Provide the [x, y] coordinate of the cell's center where the given text is located.  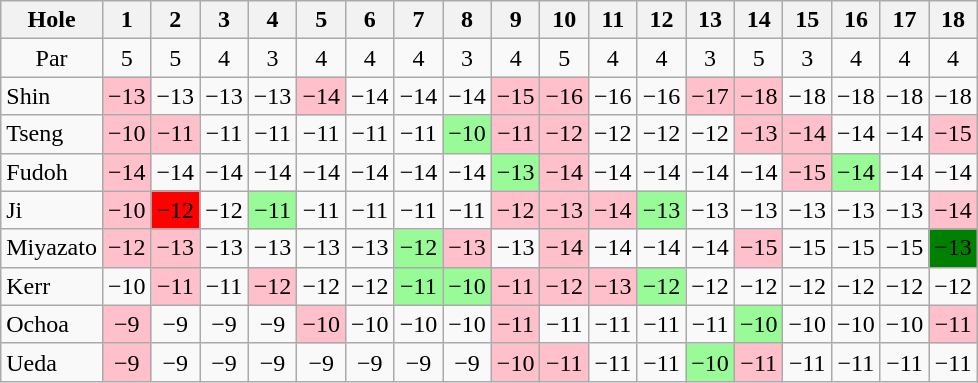
Fudoh [52, 172]
Ueda [52, 362]
Ochoa [52, 324]
Shin [52, 96]
10 [564, 20]
17 [904, 20]
16 [856, 20]
12 [662, 20]
13 [710, 20]
Miyazato [52, 248]
11 [614, 20]
15 [808, 20]
Tseng [52, 134]
8 [468, 20]
1 [126, 20]
Kerr [52, 286]
Hole [52, 20]
7 [418, 20]
Ji [52, 210]
9 [516, 20]
18 [954, 20]
6 [370, 20]
2 [176, 20]
Par [52, 58]
−17 [710, 96]
14 [758, 20]
